Scan for the cell matching the given text and deliver its (X, Y) coordinate at center. 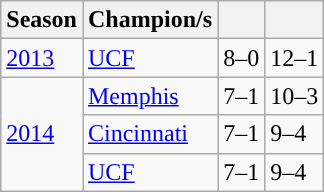
2014 (42, 134)
Season (42, 20)
12–1 (294, 58)
2013 (42, 58)
8–0 (242, 58)
Cincinnati (150, 134)
Memphis (150, 96)
10–3 (294, 96)
Champion/s (150, 20)
